From the cell containing the given text, extract its center point as [X, Y] coordinate. 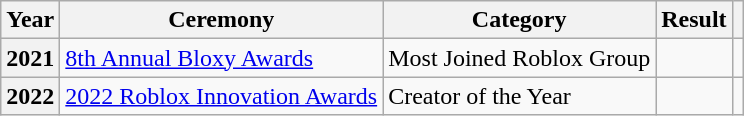
8th Annual Bloxy Awards [222, 58]
Result [694, 20]
Creator of the Year [520, 96]
Category [520, 20]
2022 [30, 96]
Ceremony [222, 20]
2022 Roblox Innovation Awards [222, 96]
Year [30, 20]
2021 [30, 58]
Most Joined Roblox Group [520, 58]
